Search for the cell housing the specified text and yield its [X, Y] center coordinate. 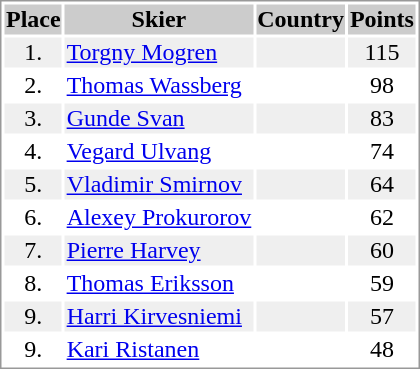
74 [382, 151]
1. [33, 53]
5. [33, 185]
Pierre Harvey [159, 251]
48 [382, 349]
Gunde Svan [159, 119]
Vladimir Smirnov [159, 185]
115 [382, 53]
83 [382, 119]
98 [382, 85]
3. [33, 119]
Skier [159, 19]
Thomas Eriksson [159, 283]
62 [382, 217]
2. [33, 85]
Torgny Mogren [159, 53]
59 [382, 283]
60 [382, 251]
64 [382, 185]
8. [33, 283]
Kari Ristanen [159, 349]
Place [33, 19]
6. [33, 217]
Country [301, 19]
Vegard Ulvang [159, 151]
4. [33, 151]
Points [382, 19]
57 [382, 317]
Thomas Wassberg [159, 85]
7. [33, 251]
Harri Kirvesniemi [159, 317]
Alexey Prokurorov [159, 217]
